Detect which cell encompasses the target text, then output its [x, y] center coordinate. 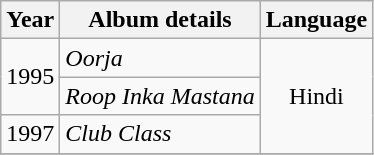
Language [316, 20]
Album details [160, 20]
Club Class [160, 134]
Year [30, 20]
Hindi [316, 96]
Roop Inka Mastana [160, 96]
1997 [30, 134]
Oorja [160, 58]
1995 [30, 77]
